For the text-containing cell, return its midpoint in (X, Y) coordinate format. 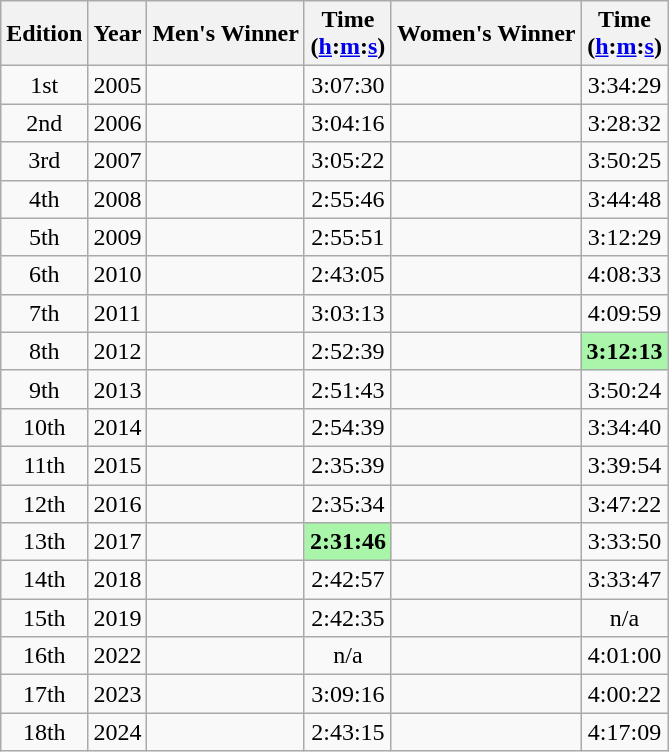
3:03:13 (348, 313)
1st (44, 85)
2:55:51 (348, 237)
2016 (118, 503)
9th (44, 389)
3:50:25 (624, 161)
2013 (118, 389)
15th (44, 618)
2023 (118, 694)
2005 (118, 85)
2:52:39 (348, 351)
17th (44, 694)
2:51:43 (348, 389)
2009 (118, 237)
2nd (44, 123)
3:28:32 (624, 123)
2010 (118, 275)
3:47:22 (624, 503)
16th (44, 656)
2007 (118, 161)
2012 (118, 351)
2006 (118, 123)
2014 (118, 427)
5th (44, 237)
14th (44, 580)
3:07:30 (348, 85)
3:33:47 (624, 580)
3:34:40 (624, 427)
2:31:46 (348, 542)
11th (44, 465)
10th (44, 427)
2017 (118, 542)
Edition (44, 34)
3:12:13 (624, 351)
2015 (118, 465)
7th (44, 313)
2:42:57 (348, 580)
Men's Winner (226, 34)
2:43:15 (348, 732)
4:09:59 (624, 313)
2022 (118, 656)
3rd (44, 161)
3:05:22 (348, 161)
4:17:09 (624, 732)
6th (44, 275)
3:09:16 (348, 694)
2:42:35 (348, 618)
12th (44, 503)
13th (44, 542)
2018 (118, 580)
2011 (118, 313)
3:39:54 (624, 465)
8th (44, 351)
Year (118, 34)
2:54:39 (348, 427)
4:08:33 (624, 275)
3:50:24 (624, 389)
3:34:29 (624, 85)
4th (44, 199)
3:33:50 (624, 542)
2:55:46 (348, 199)
4:00:22 (624, 694)
2:35:34 (348, 503)
3:04:16 (348, 123)
2:35:39 (348, 465)
3:12:29 (624, 237)
2:43:05 (348, 275)
18th (44, 732)
2024 (118, 732)
Women's Winner (486, 34)
2019 (118, 618)
4:01:00 (624, 656)
3:44:48 (624, 199)
2008 (118, 199)
